Detect which cell encompasses the target text, then output its (X, Y) center coordinate. 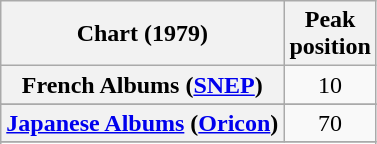
70 (330, 123)
French Albums (SNEP) (142, 85)
10 (330, 85)
Chart (1979) (142, 34)
Peakposition (330, 34)
Japanese Albums (Oricon) (142, 123)
